Locate the cell with the specified text and output its [x, y] center coordinate. 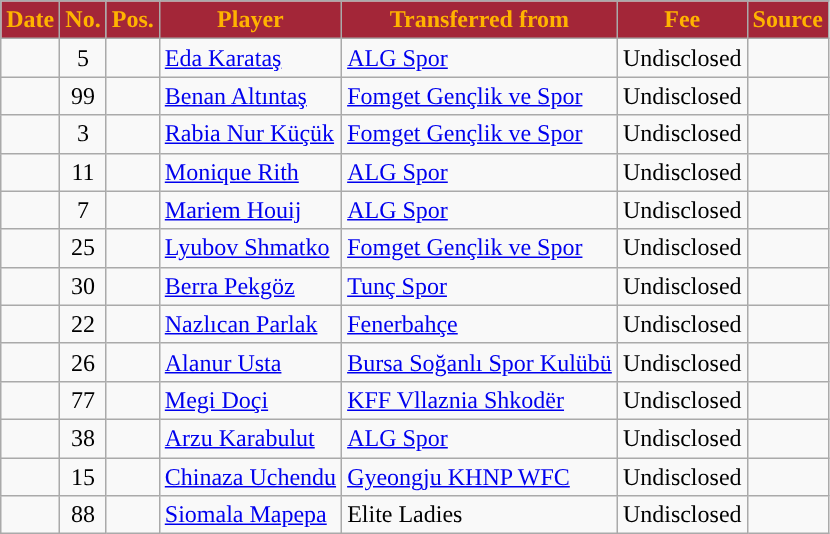
Bursa Soğanlı Spor Kulübü [480, 362]
Tunç Spor [480, 286]
38 [83, 438]
Transferred from [480, 20]
Nazlıcan Parlak [250, 324]
15 [83, 477]
Player [250, 20]
Monique Rith [250, 172]
22 [83, 324]
Date [30, 20]
Mariem Houij [250, 210]
7 [83, 210]
26 [83, 362]
Benan Altıntaş [250, 96]
Source [788, 20]
5 [83, 58]
Rabia Nur Küçük [250, 134]
11 [83, 172]
Chinaza Uchendu [250, 477]
99 [83, 96]
Fee [682, 20]
Arzu Karabulut [250, 438]
Siomala Mapepa [250, 515]
77 [83, 400]
Elite Ladies [480, 515]
Pos. [132, 20]
Megi Doçi [250, 400]
Lyubov Shmatko [250, 248]
25 [83, 248]
No. [83, 20]
30 [83, 286]
Eda Karataş [250, 58]
3 [83, 134]
Alanur Usta [250, 362]
Berra Pekgöz [250, 286]
KFF Vllaznia Shkodër [480, 400]
Gyeongju KHNP WFC [480, 477]
Fenerbahçe [480, 324]
88 [83, 515]
